Locate the cell with the specified text and output its [X, Y] center coordinate. 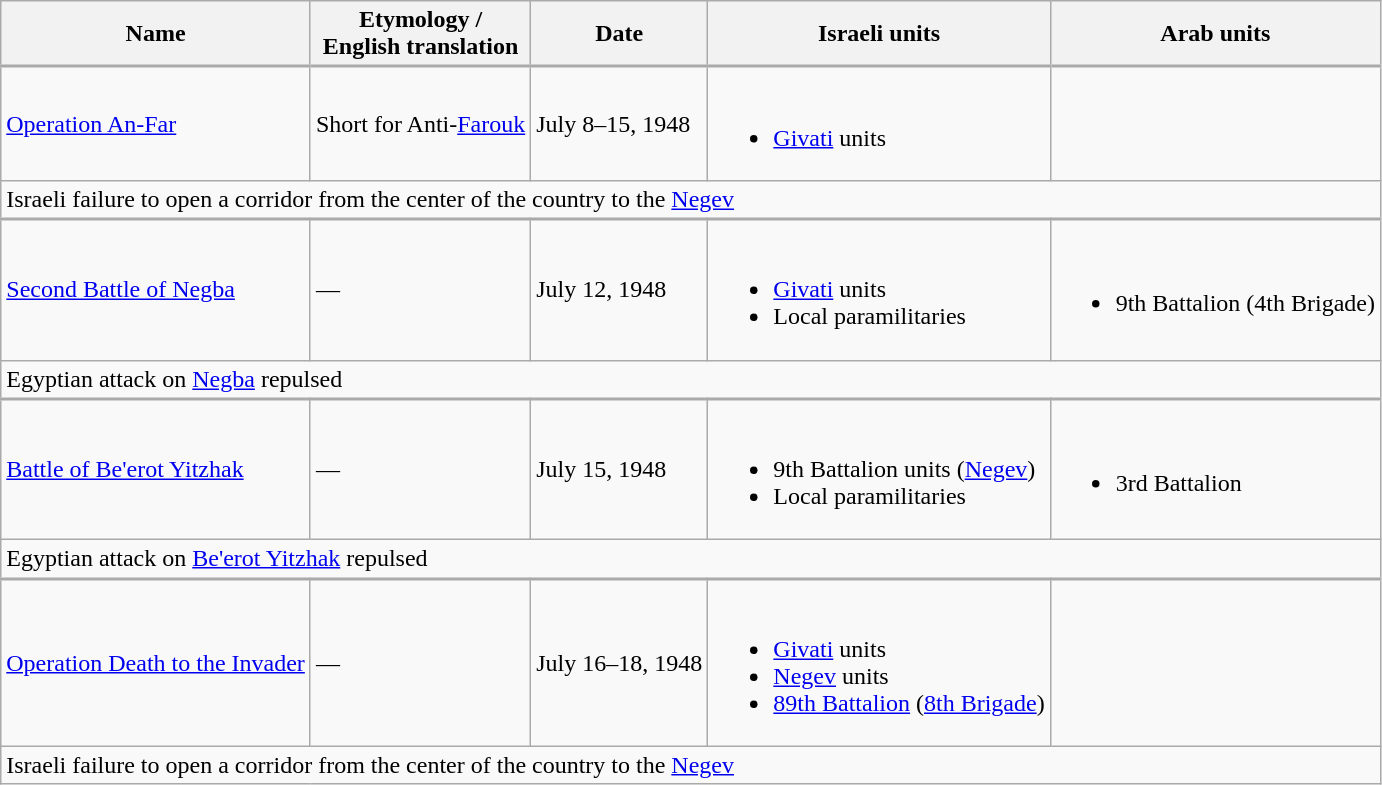
Etymology /English translation [420, 34]
Operation Death to the Invader [156, 662]
Name [156, 34]
Givati unitsNegev units89th Battalion (8th Brigade) [879, 662]
9th Battalion units (Negev)Local paramilitaries [879, 470]
July 16–18, 1948 [620, 662]
Givati units [879, 124]
Givati unitsLocal paramilitaries [879, 290]
3rd Battalion [1215, 470]
Egyptian attack on Negba repulsed [691, 380]
Date [620, 34]
Operation An-Far [156, 124]
9th Battalion (4th Brigade) [1215, 290]
Second Battle of Negba [156, 290]
Israeli units [879, 34]
July 8–15, 1948 [620, 124]
Battle of Be'erot Yitzhak [156, 470]
Arab units [1215, 34]
July 15, 1948 [620, 470]
Egyptian attack on Be'erot Yitzhak repulsed [691, 560]
July 12, 1948 [620, 290]
Short for Anti-Farouk [420, 124]
